Detect which cell encompasses the target text, then output its (x, y) center coordinate. 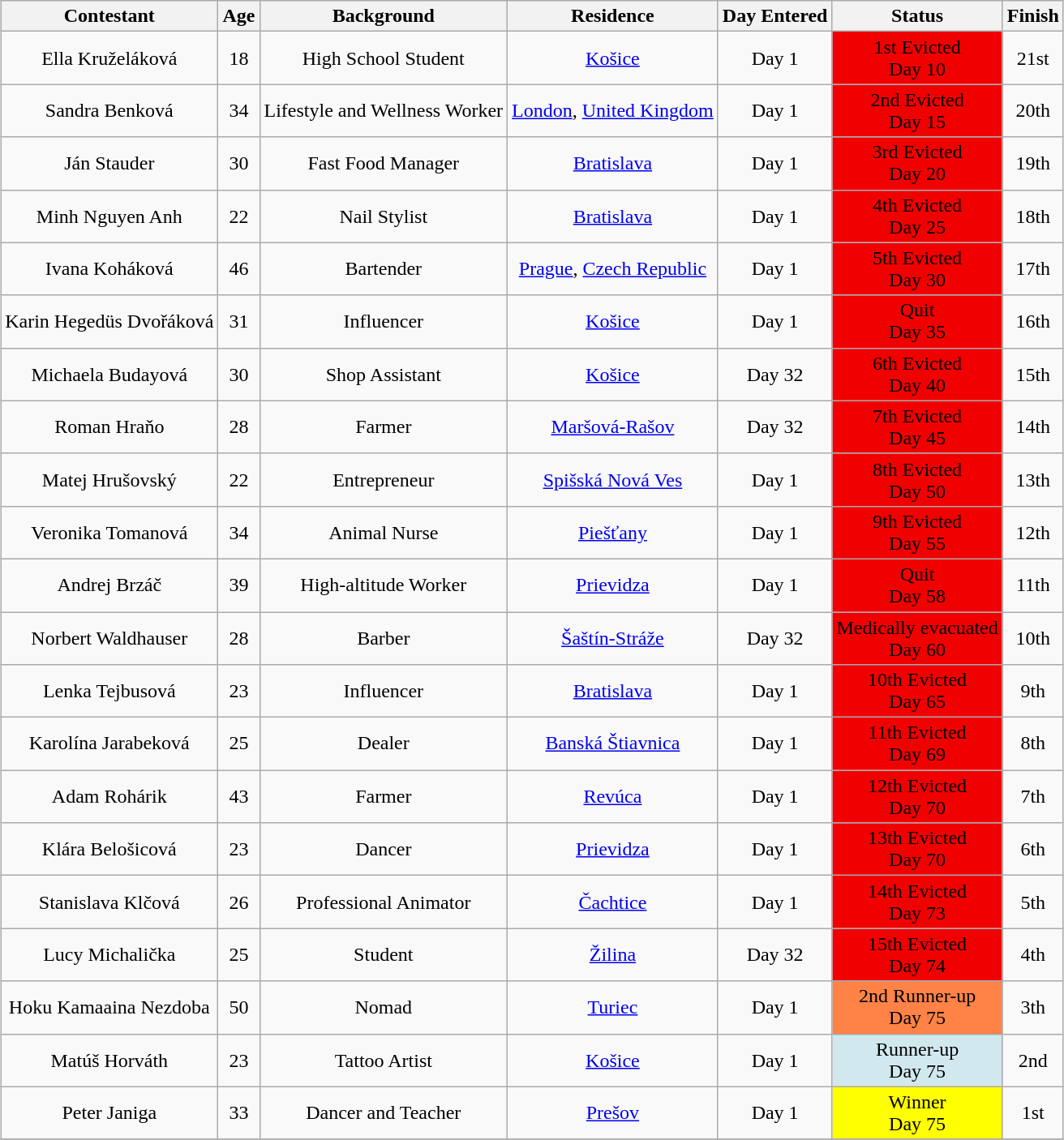
High School Student (384, 58)
Adam Rohárik (109, 796)
Roman Hraňo (109, 426)
7th (1033, 796)
Bartender (384, 269)
Andrej Brzáč (109, 585)
Background (384, 16)
4th EvictedDay 25 (917, 216)
50 (238, 1007)
Nomad (384, 1007)
12th (1033, 532)
Dancer (384, 850)
Šaštín-Stráže (613, 637)
Norbert Waldhauser (109, 637)
15th EvictedDay 74 (917, 955)
26 (238, 902)
Peter Janiga (109, 1112)
Minh Nguyen Anh (109, 216)
9th (1033, 691)
5th (1033, 902)
QuitDay 58 (917, 585)
Matúš Horváth (109, 1061)
43 (238, 796)
46 (238, 269)
Contestant (109, 16)
6th (1033, 850)
Day Entered (775, 16)
Hoku Kamaaina Nezdoba (109, 1007)
2nd EvictedDay 15 (917, 110)
6th EvictedDay 40 (917, 375)
Ivana Koháková (109, 269)
5th EvictedDay 30 (917, 269)
Lifestyle and Wellness Worker (384, 110)
3th (1033, 1007)
London, United Kingdom (613, 110)
13th (1033, 480)
Finish (1033, 16)
31 (238, 321)
11th (1033, 585)
3rd EvictedDay 20 (917, 164)
10th (1033, 637)
17th (1033, 269)
12th EvictedDay 70 (917, 796)
Karin Hegedüs Dvořáková (109, 321)
Michaela Budayová (109, 375)
Turiec (613, 1007)
Professional Animator (384, 902)
1st EvictedDay 10 (917, 58)
Age (238, 16)
Ján Stauder (109, 164)
Klára Belošicová (109, 850)
7th EvictedDay 45 (917, 426)
Student (384, 955)
14th EvictedDay 73 (917, 902)
Čachtice (613, 902)
1st (1033, 1112)
Animal Nurse (384, 532)
Karolína Jarabeková (109, 744)
Maršová-Rašov (613, 426)
Spišská Nová Ves (613, 480)
Stanislava Klčová (109, 902)
Runner-upDay 75 (917, 1061)
Matej Hrušovský (109, 480)
Barber (384, 637)
4th (1033, 955)
Prešov (613, 1112)
8th (1033, 744)
16th (1033, 321)
Dancer and Teacher (384, 1112)
Lenka Tejbusová (109, 691)
Fast Food Manager (384, 164)
Residence (613, 16)
Revúca (613, 796)
15th (1033, 375)
13th EvictedDay 70 (917, 850)
39 (238, 585)
11th EvictedDay 69 (917, 744)
18 (238, 58)
Sandra Benková (109, 110)
Žilina (613, 955)
18th (1033, 216)
Medically evacuatedDay 60 (917, 637)
WinnerDay 75 (917, 1112)
19th (1033, 164)
Banská Štiavnica (613, 744)
Shop Assistant (384, 375)
2nd (1033, 1061)
Prague, Czech Republic (613, 269)
QuitDay 35 (917, 321)
14th (1033, 426)
Veronika Tomanová (109, 532)
33 (238, 1112)
Status (917, 16)
2nd Runner-upDay 75 (917, 1007)
9th EvictedDay 55 (917, 532)
Nail Stylist (384, 216)
Entrepreneur (384, 480)
Lucy Michalička (109, 955)
Ella Kruželáková (109, 58)
21st (1033, 58)
Tattoo Artist (384, 1061)
8th EvictedDay 50 (917, 480)
10th EvictedDay 65 (917, 691)
High-altitude Worker (384, 585)
Dealer (384, 744)
Piešťany (613, 532)
20th (1033, 110)
